Identify which cell holds the provided text, then report its [X, Y] central coordinate. 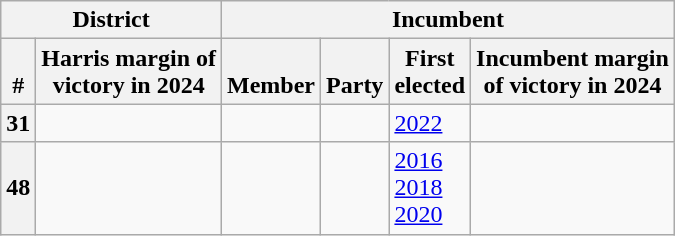
Party [355, 72]
2022 [430, 123]
Incumbent marginof victory in 2024 [573, 72]
District [112, 20]
48 [18, 188]
Firstelected [430, 72]
20162018 2020 [430, 188]
Incumbent [448, 20]
Member [272, 72]
# [18, 72]
Harris margin ofvictory in 2024 [129, 72]
31 [18, 123]
